Identify which cell holds the provided text, then report its (x, y) central coordinate. 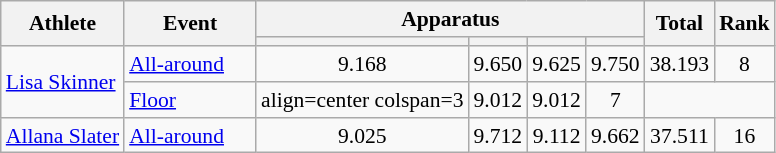
9.750 (616, 64)
Floor (190, 100)
38.193 (680, 64)
7 (616, 100)
Apparatus (450, 19)
9.625 (556, 64)
Rank (744, 24)
align=center colspan=3 (362, 100)
All-around (190, 64)
Lisa Skinner (62, 82)
Event (190, 24)
8 (744, 64)
Total (680, 24)
9.168 (362, 64)
Athlete (62, 24)
9.650 (498, 64)
